Pinpoint the cell where the given text exists, returning its [x, y] midpoint coordinate. 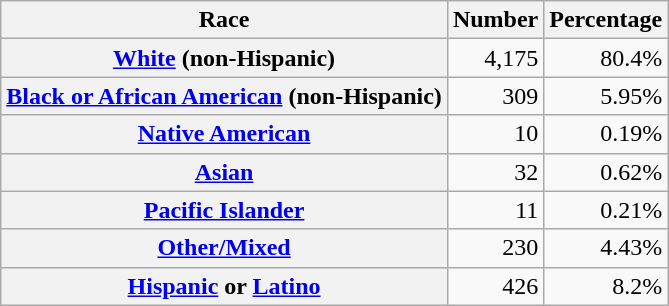
309 [495, 96]
Race [224, 20]
32 [495, 172]
Number [495, 20]
426 [495, 286]
11 [495, 210]
230 [495, 248]
0.19% [606, 134]
0.62% [606, 172]
Other/Mixed [224, 248]
Native American [224, 134]
5.95% [606, 96]
Pacific Islander [224, 210]
80.4% [606, 58]
4.43% [606, 248]
Percentage [606, 20]
8.2% [606, 286]
White (non-Hispanic) [224, 58]
Asian [224, 172]
4,175 [495, 58]
Hispanic or Latino [224, 286]
0.21% [606, 210]
Black or African American (non-Hispanic) [224, 96]
10 [495, 134]
